Detect which cell encompasses the target text, then output its [X, Y] center coordinate. 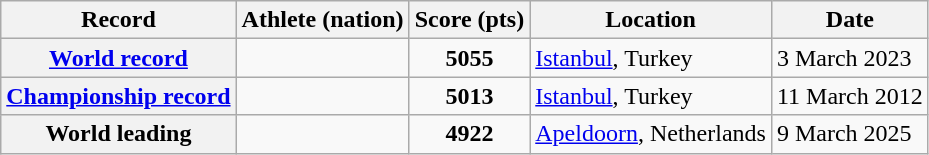
Score (pts) [470, 20]
4922 [470, 134]
Record [118, 20]
5013 [470, 96]
Location [651, 20]
Athlete (nation) [322, 20]
Apeldoorn, Netherlands [651, 134]
Championship record [118, 96]
Date [850, 20]
World record [118, 58]
World leading [118, 134]
3 March 2023 [850, 58]
9 March 2025 [850, 134]
5055 [470, 58]
11 March 2012 [850, 96]
